Locate the cell with the specified text and output its [x, y] center coordinate. 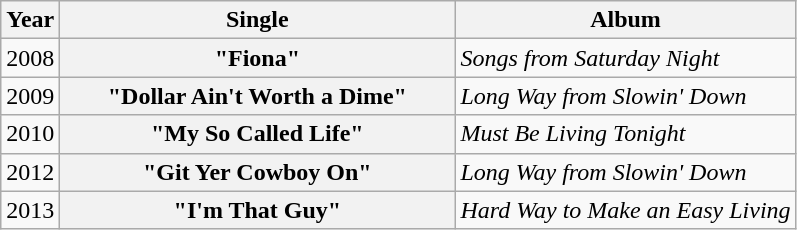
"I'm That Guy" [258, 210]
Songs from Saturday Night [626, 58]
"Fiona" [258, 58]
2010 [30, 134]
"My So Called Life" [258, 134]
"Dollar Ain't Worth a Dime" [258, 96]
Hard Way to Make an Easy Living [626, 210]
"Git Yer Cowboy On" [258, 172]
Single [258, 20]
Year [30, 20]
2013 [30, 210]
Must Be Living Tonight [626, 134]
2008 [30, 58]
2012 [30, 172]
Album [626, 20]
2009 [30, 96]
